Search for the cell housing the specified text and yield its [X, Y] center coordinate. 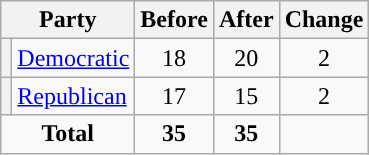
After [246, 20]
Change [324, 20]
15 [246, 96]
Party [68, 20]
Democratic [74, 58]
Total [68, 134]
Before [174, 20]
17 [174, 96]
20 [246, 58]
18 [174, 58]
Republican [74, 96]
